Capture the cell that displays the provided text and extract its [X, Y] central coordinate. 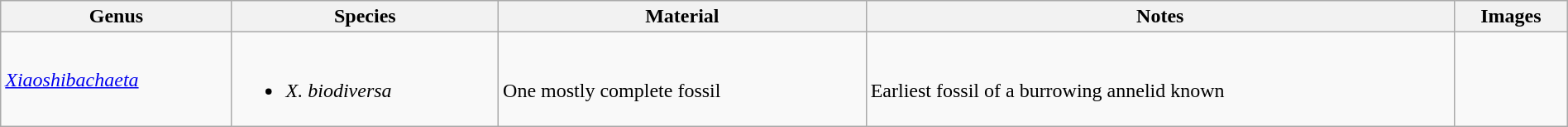
Species [366, 17]
One mostly complete fossil [683, 80]
Images [1510, 17]
Genus [116, 17]
Xiaoshibachaeta [116, 80]
Material [683, 17]
Earliest fossil of a burrowing annelid known [1159, 80]
X. biodiversa [366, 80]
Notes [1159, 17]
